Detect which cell encompasses the target text, then output its (x, y) center coordinate. 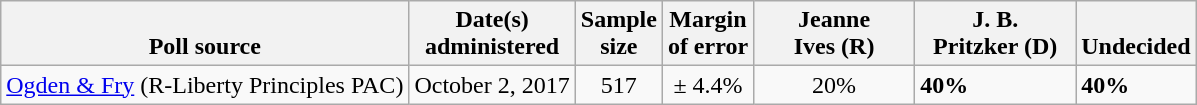
Poll source (205, 34)
Samplesize (618, 34)
J. B.Pritzker (D) (996, 34)
± 4.4% (708, 85)
20% (834, 85)
October 2, 2017 (492, 85)
JeanneIves (R) (834, 34)
Date(s)administered (492, 34)
Marginof error (708, 34)
Ogden & Fry (R-Liberty Principles PAC) (205, 85)
Undecided (1136, 34)
517 (618, 85)
